Return the [X, Y] coordinate for the center point of the cell that contains the specified text.  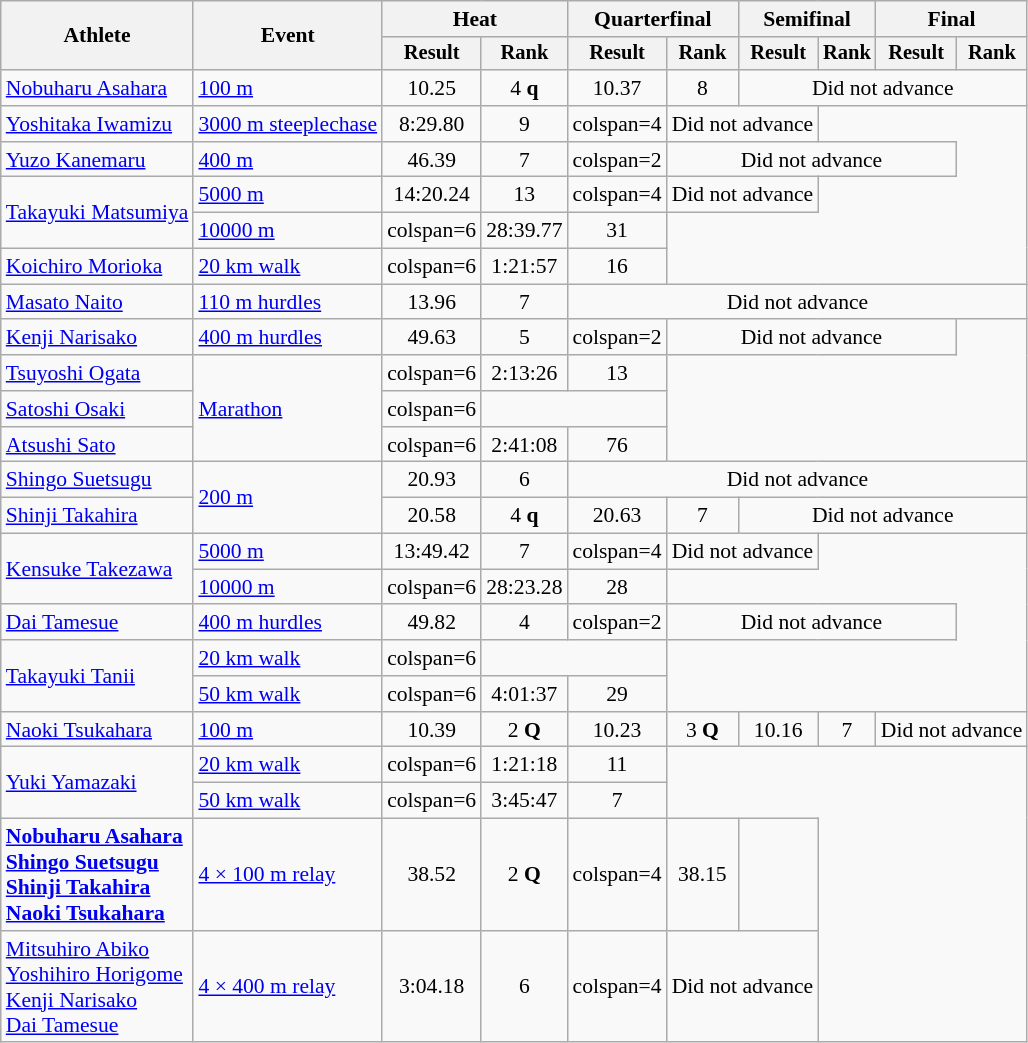
Shingo Suetsugu [98, 480]
31 [618, 231]
Yoshitaka Iwamizu [98, 124]
4 × 100 m relay [288, 875]
3000 m steeplechase [288, 124]
10.16 [778, 730]
Heat [474, 19]
Yuzo Kanemaru [98, 160]
110 m hurdles [288, 302]
Masato Naito [98, 302]
Nobuharu Asahara [98, 88]
5 [524, 338]
200 m [288, 498]
400 m [288, 160]
28 [618, 587]
13:49.42 [432, 552]
9 [524, 124]
10.37 [618, 88]
Mitsuhiro AbikoYoshihiro HorigomeKenji NarisakoDai Tamesue [98, 987]
1:21:18 [524, 765]
Koichiro Morioka [98, 267]
1:21:57 [524, 267]
3 Q [703, 730]
28:23.28 [524, 587]
Semifinal [807, 19]
Naoki Tsukahara [98, 730]
76 [618, 445]
16 [618, 267]
14:20.24 [432, 195]
Athlete [98, 36]
Event [288, 36]
Shinji Takahira [98, 516]
38.52 [432, 875]
Quarterfinal [654, 19]
10.39 [432, 730]
4:01:37 [524, 694]
Final [952, 19]
38.15 [703, 875]
28:39.77 [524, 231]
Takayuki Matsumiya [98, 212]
49.82 [432, 623]
2:13:26 [524, 373]
8:29.80 [432, 124]
Yuki Yamazaki [98, 782]
29 [618, 694]
4 × 400 m relay [288, 987]
3:04.18 [432, 987]
4 [524, 623]
20.63 [618, 516]
Kenji Narisako [98, 338]
8 [703, 88]
11 [618, 765]
Dai Tamesue [98, 623]
49.63 [432, 338]
Tsuyoshi Ogata [98, 373]
Atsushi Sato [98, 445]
10.23 [618, 730]
2:41:08 [524, 445]
3:45:47 [524, 801]
20.58 [432, 516]
Marathon [288, 408]
13.96 [432, 302]
Kensuke Takezawa [98, 570]
Satoshi Osaki [98, 409]
20.93 [432, 480]
10.25 [432, 88]
46.39 [432, 160]
Takayuki Tanii [98, 676]
Nobuharu AsaharaShingo SuetsuguShinji TakahiraNaoki Tsukahara [98, 875]
